For the text-containing cell, return its midpoint in [X, Y] coordinate format. 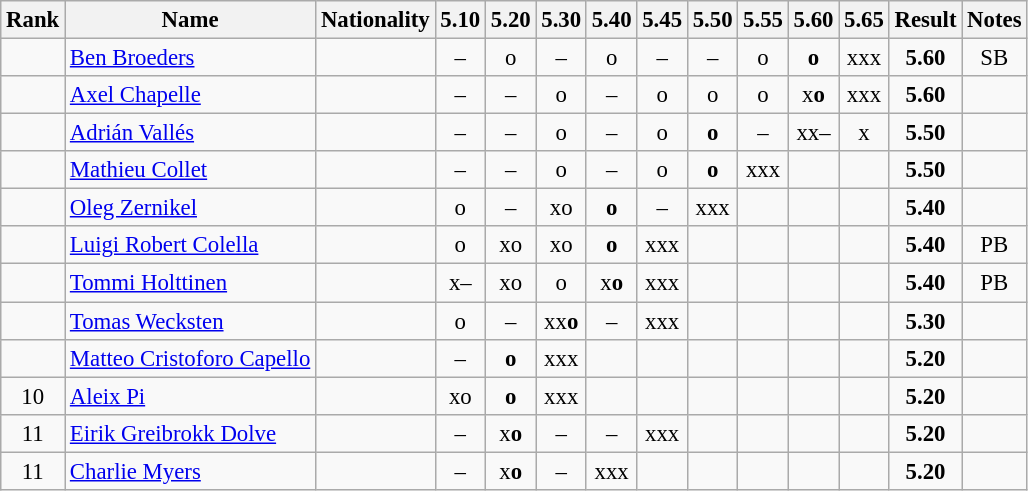
Result [926, 20]
Notes [994, 20]
x– [460, 283]
Oleg Zernikel [190, 208]
5.55 [763, 20]
Rank [33, 20]
Ben Broeders [190, 58]
Eirik Greibrokk Dolve [190, 433]
Aleix Pi [190, 396]
Tomas Wecksten [190, 321]
xxo [561, 321]
5.45 [662, 20]
xx– [813, 133]
Nationality [376, 20]
Charlie Myers [190, 471]
Luigi Robert Colella [190, 245]
Axel Chapelle [190, 95]
5.10 [460, 20]
SB [994, 58]
Adrián Vallés [190, 133]
x [864, 133]
5.65 [864, 20]
10 [33, 396]
Name [190, 20]
Matteo Cristoforo Capello [190, 358]
Mathieu Collet [190, 170]
Tommi Holttinen [190, 283]
